For the text-containing cell, return its midpoint in [x, y] coordinate format. 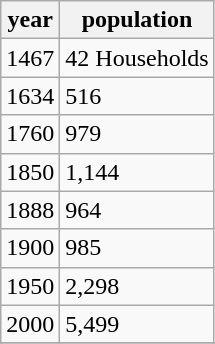
2,298 [137, 286]
5,499 [137, 324]
2000 [30, 324]
population [137, 20]
1634 [30, 96]
1950 [30, 286]
1900 [30, 248]
1467 [30, 58]
42 Households [137, 58]
year [30, 20]
979 [137, 134]
1888 [30, 210]
985 [137, 248]
1760 [30, 134]
516 [137, 96]
1,144 [137, 172]
1850 [30, 172]
964 [137, 210]
